Detect which cell encompasses the target text, then output its [x, y] center coordinate. 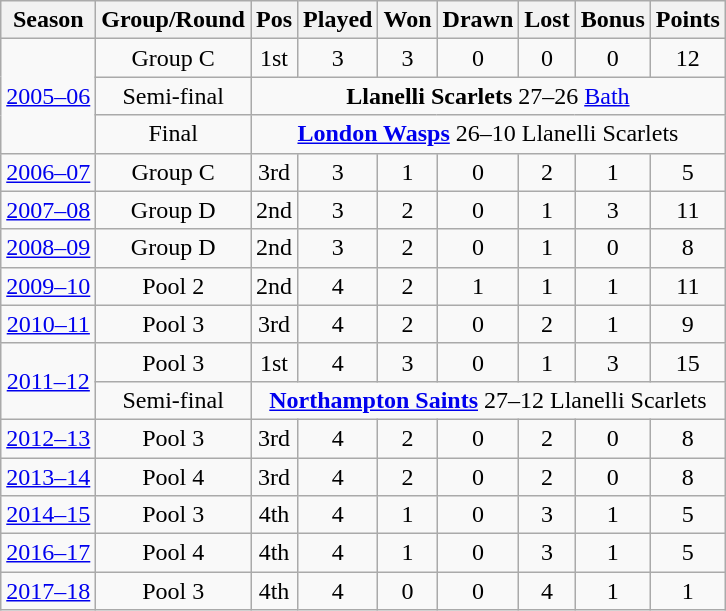
2009–10 [48, 286]
2016–17 [48, 553]
9 [688, 324]
Group/Round [174, 20]
Northampton Saints 27–12 Llanelli Scarlets [488, 400]
Pos [274, 20]
Final [174, 134]
2011–12 [48, 381]
2010–11 [48, 324]
Season [48, 20]
Played [338, 20]
Llanelli Scarlets 27–26 Bath [488, 96]
Won [408, 20]
2006–07 [48, 172]
2014–15 [48, 515]
2013–14 [48, 477]
2007–08 [48, 210]
Lost [547, 20]
12 [688, 58]
Bonus [612, 20]
2017–18 [48, 591]
London Wasps 26–10 Llanelli Scarlets [488, 134]
2008–09 [48, 248]
2012–13 [48, 438]
2005–06 [48, 96]
Points [688, 20]
Pool 2 [174, 286]
Drawn [478, 20]
15 [688, 362]
